Pinpoint the cell where the given text exists, returning its (X, Y) midpoint coordinate. 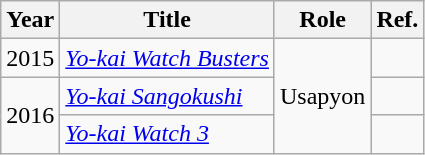
Year (30, 20)
2015 (30, 58)
Yo-kai Sangokushi (168, 96)
Ref. (398, 20)
Role (322, 20)
Usapyon (322, 96)
Title (168, 20)
2016 (30, 115)
Yo-kai Watch 3 (168, 134)
Yo-kai Watch Busters (168, 58)
